Search for the cell housing the specified text and yield its (X, Y) center coordinate. 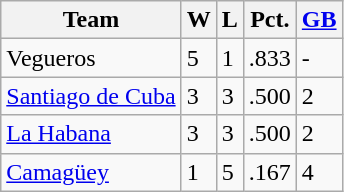
GB (319, 20)
4 (319, 172)
Team (91, 20)
Pct. (270, 20)
Santiago de Cuba (91, 96)
Camagüey (91, 172)
Vegueros (91, 58)
.167 (270, 172)
.833 (270, 58)
- (319, 58)
La Habana (91, 134)
W (198, 20)
L (230, 20)
